Capture the cell that displays the provided text and extract its (x, y) central coordinate. 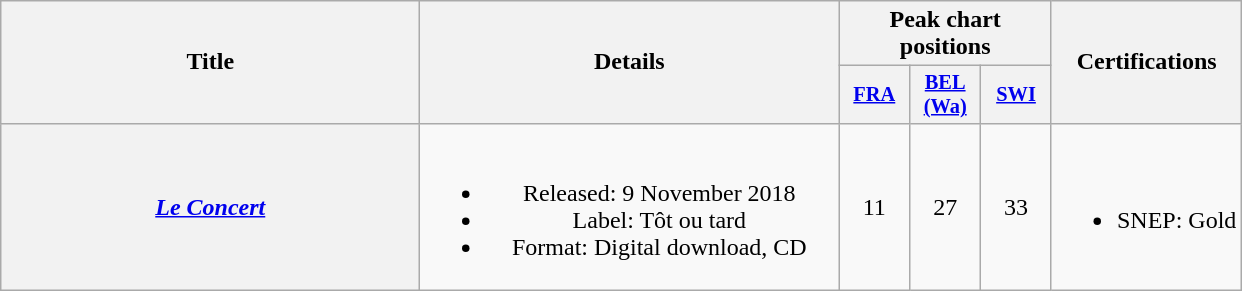
Le Concert (210, 206)
33 (1016, 206)
27 (946, 206)
11 (874, 206)
SNEP: Gold (1146, 206)
Title (210, 62)
Released: 9 November 2018Label: Tôt ou tardFormat: Digital download, CD (630, 206)
Certifications (1146, 62)
Details (630, 62)
FRA (874, 95)
Peak chart positions (946, 34)
BEL(Wa) (946, 95)
SWI (1016, 95)
